Identify which cell holds the provided text, then report its (X, Y) central coordinate. 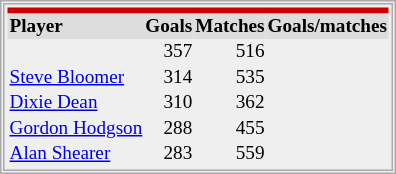
288 (169, 129)
455 (230, 129)
Dixie Dean (76, 103)
535 (230, 77)
Player (76, 27)
310 (169, 103)
Goals (169, 27)
559 (230, 154)
357 (169, 52)
Matches (230, 27)
Steve Bloomer (76, 77)
Goals/matches (327, 27)
Alan Shearer (76, 154)
Gordon Hodgson (76, 129)
314 (169, 77)
516 (230, 52)
283 (169, 154)
362 (230, 103)
